Output the [x, y] coordinate of the center of the cell containing the given text.  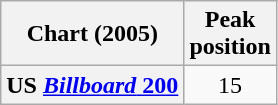
Peakposition [230, 34]
Chart (2005) [92, 34]
US Billboard 200 [92, 85]
15 [230, 85]
